Locate the cell with the specified text and output its (x, y) center coordinate. 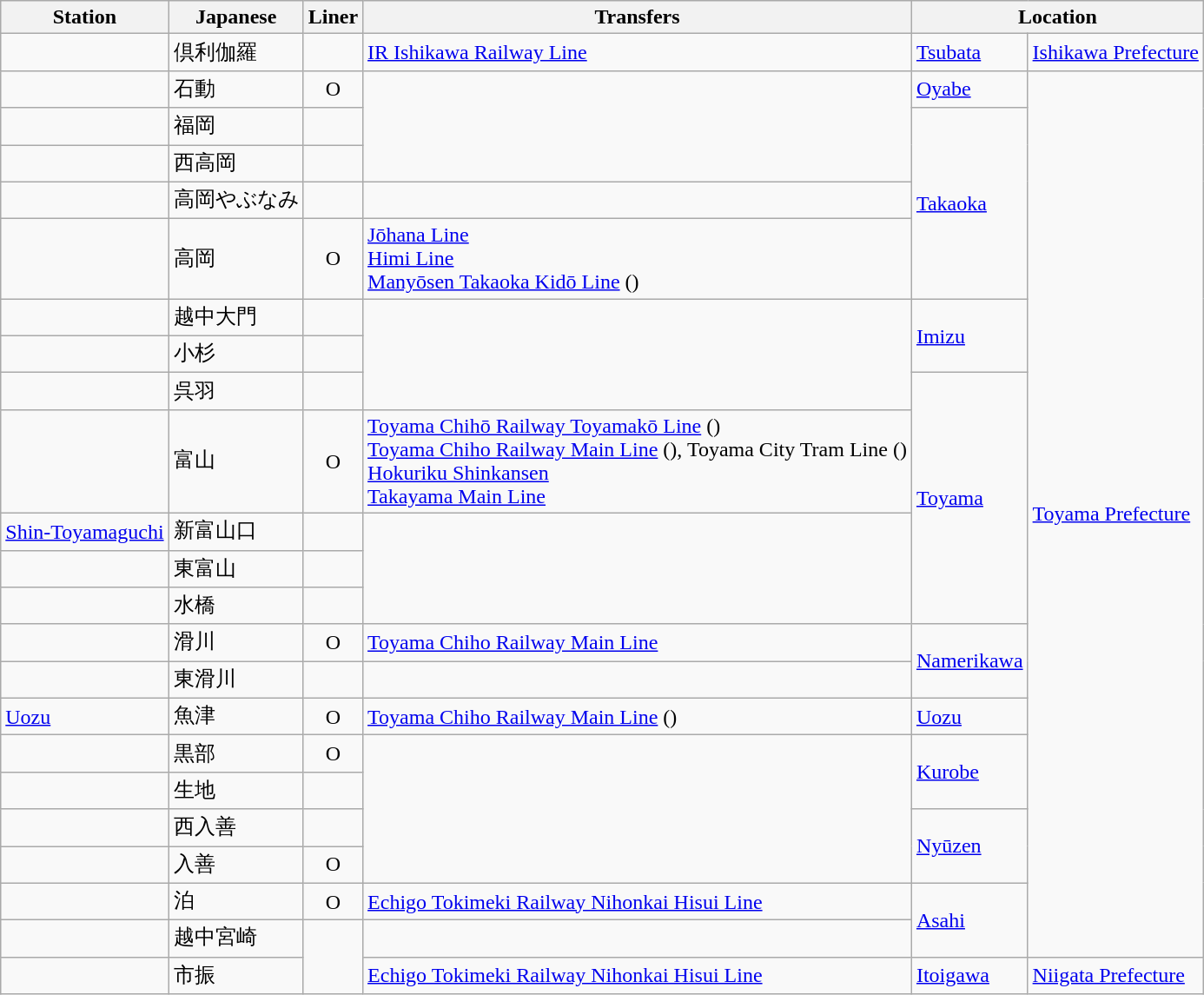
越中宮崎 (236, 939)
滑川 (236, 643)
魚津 (236, 716)
Japanese (236, 17)
Transfers (638, 17)
Jōhana LineHimi LineManyōsen Takaoka Kidō Line () (638, 259)
IR Ishikawa Railway Line (638, 52)
生地 (236, 791)
市振 (236, 975)
高岡やぶなみ (236, 200)
Toyama Chiho Railway Main Line (638, 643)
黒部 (236, 754)
東滑川 (236, 680)
呉羽 (236, 391)
Ishikawa Prefecture (1115, 52)
富山 (236, 461)
Toyama Chiho Railway Main Line () (638, 716)
Takaoka (969, 203)
水橋 (236, 607)
倶利伽羅 (236, 52)
福岡 (236, 127)
Toyama Prefecture (1115, 514)
泊 (236, 902)
西入善 (236, 827)
Shin-Toyamaguchi (85, 532)
Kurobe (969, 772)
Liner (333, 17)
Station (85, 17)
Toyama (969, 499)
高岡 (236, 259)
小杉 (236, 355)
Itoigawa (969, 975)
新富山口 (236, 532)
西高岡 (236, 163)
Toyama Chihō Railway Toyamakō Line ()Toyama Chiho Railway Main Line (), Toyama City Tram Line ()Hokuriku ShinkansenTakayama Main Line (638, 461)
Imizu (969, 335)
Nyūzen (969, 846)
東富山 (236, 568)
Tsubata (969, 52)
石動 (236, 89)
Niigata Prefecture (1115, 975)
越中大門 (236, 318)
入善 (236, 866)
Oyabe (969, 89)
Location (1057, 17)
Asahi (969, 919)
Namerikawa (969, 660)
